Scan for the cell matching the given text and deliver its (x, y) coordinate at center. 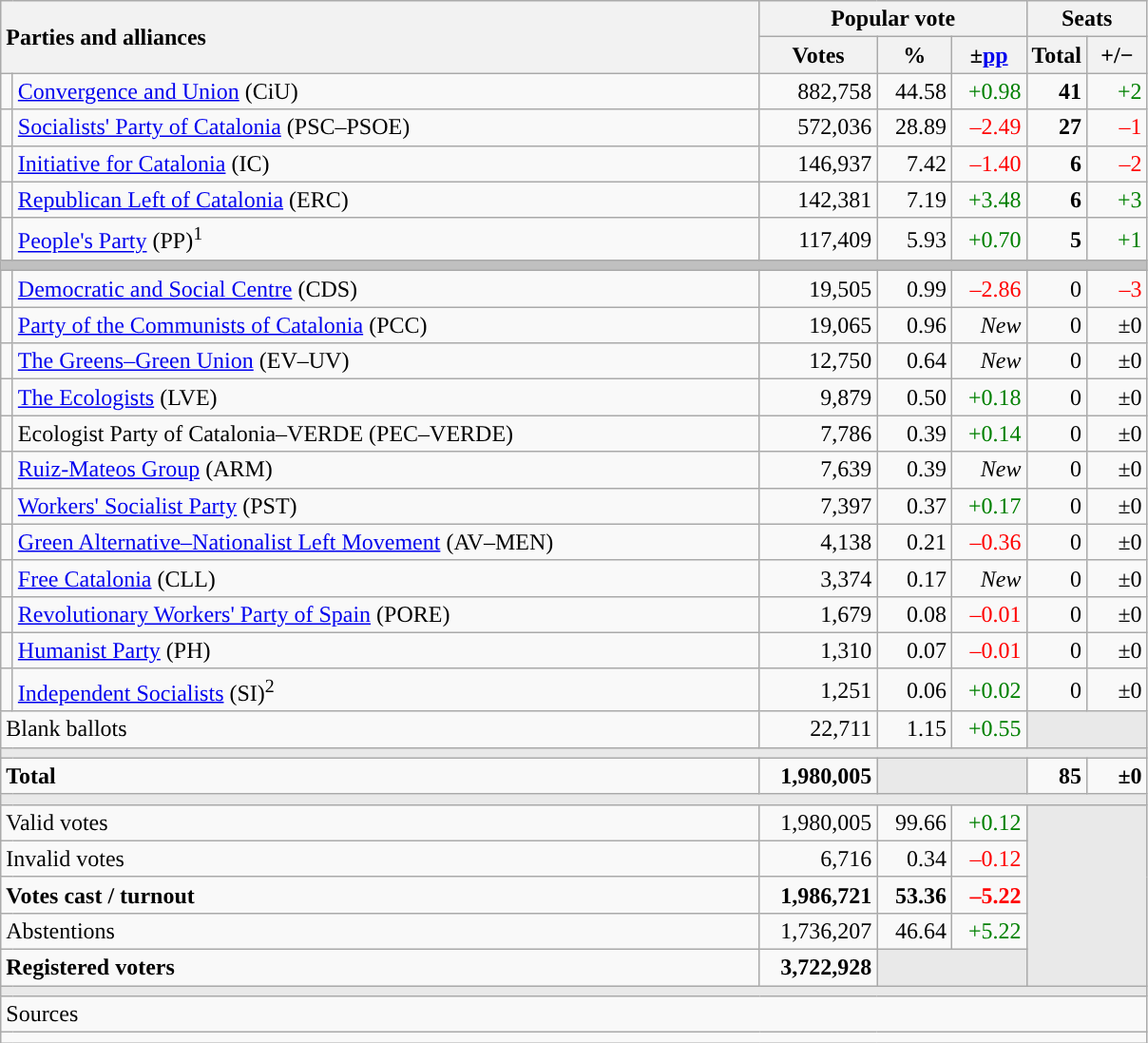
Initiative for Catalonia (IC) (386, 164)
Invalid votes (380, 859)
±pp (988, 55)
3,374 (818, 578)
Workers' Socialist Party (PST) (386, 506)
0.99 (914, 289)
882,758 (818, 91)
7.42 (914, 164)
Green Alternative–Nationalist Left Movement (AV–MEN) (386, 542)
Popular vote (893, 19)
Ruiz-Mateos Group (ARM) (386, 470)
+0.17 (988, 506)
+0.12 (988, 822)
–0.36 (988, 542)
0.06 (914, 690)
53.36 (914, 895)
146,937 (818, 164)
46.64 (914, 931)
5.93 (914, 240)
–1 (1118, 127)
7,397 (818, 506)
The Ecologists (LVE) (386, 397)
Socialists' Party of Catalonia (PSC–PSOE) (386, 127)
44.58 (914, 91)
Votes (818, 55)
9,879 (818, 397)
+0.98 (988, 91)
0.17 (914, 578)
1,736,207 (818, 931)
1,310 (818, 650)
0.64 (914, 361)
85 (1057, 776)
+0.70 (988, 240)
Abstentions (380, 931)
7,639 (818, 470)
+3.48 (988, 200)
+5.22 (988, 931)
5 (1057, 240)
+0.14 (988, 434)
Seats (1087, 19)
+1 (1118, 240)
Valid votes (380, 822)
–1.40 (988, 164)
+/− (1118, 55)
142,381 (818, 200)
41 (1057, 91)
27 (1057, 127)
+0.02 (988, 690)
–3 (1118, 289)
Registered voters (380, 967)
–2.86 (988, 289)
–5.22 (988, 895)
3,722,928 (818, 967)
117,409 (818, 240)
1.15 (914, 729)
Sources (574, 1014)
–2.49 (988, 127)
Ecologist Party of Catalonia–VERDE (PEC–VERDE) (386, 434)
People's Party (PP)1 (386, 240)
% (914, 55)
12,750 (818, 361)
+2 (1118, 91)
Independent Socialists (SI)2 (386, 690)
0.37 (914, 506)
The Greens–Green Union (EV–UV) (386, 361)
0.08 (914, 614)
4,138 (818, 542)
572,036 (818, 127)
Revolutionary Workers' Party of Spain (PORE) (386, 614)
7,786 (818, 434)
Free Catalonia (CLL) (386, 578)
0.50 (914, 397)
1,986,721 (818, 895)
0.21 (914, 542)
Party of the Communists of Catalonia (PCC) (386, 325)
–0.12 (988, 859)
19,065 (818, 325)
99.66 (914, 822)
19,505 (818, 289)
0.07 (914, 650)
7.19 (914, 200)
+0.55 (988, 729)
Republican Left of Catalonia (ERC) (386, 200)
1,679 (818, 614)
Democratic and Social Centre (CDS) (386, 289)
0.96 (914, 325)
–2 (1118, 164)
6,716 (818, 859)
+3 (1118, 200)
Humanist Party (PH) (386, 650)
1,251 (818, 690)
Votes cast / turnout (380, 895)
22,711 (818, 729)
28.89 (914, 127)
Parties and alliances (380, 37)
+0.18 (988, 397)
0.34 (914, 859)
Convergence and Union (CiU) (386, 91)
Blank ballots (380, 729)
